Scan for the cell matching the given text and deliver its [x, y] coordinate at center. 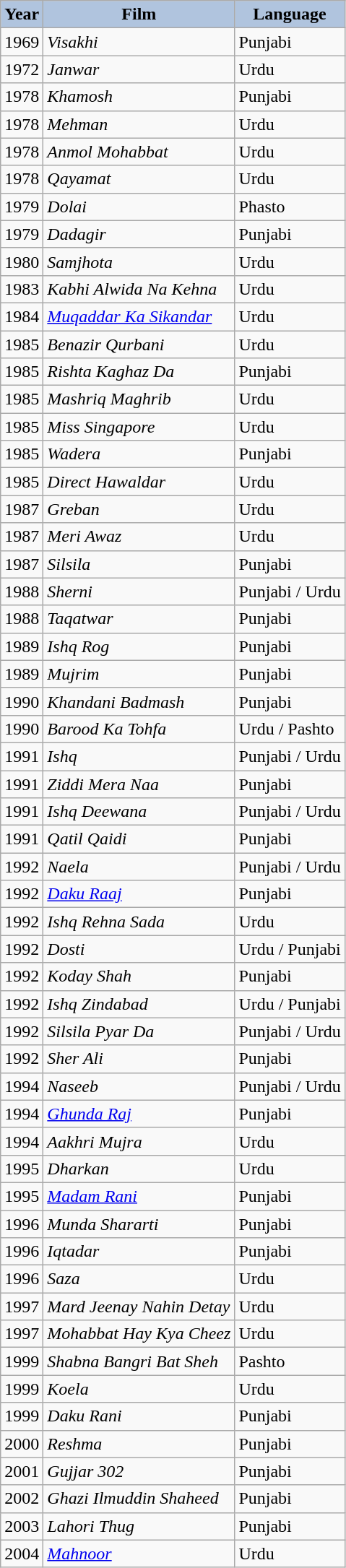
Phasto [290, 207]
Munda Shararti [139, 1224]
1980 [22, 261]
Urdu / Pashto [290, 729]
Meri Awaz [139, 537]
Samjhota [139, 261]
Anmol Mohabbat [139, 152]
Mehman [139, 124]
Greban [139, 509]
Dosti [139, 949]
Lahori Thug [139, 1526]
Janwar [139, 69]
Direct Hawaldar [139, 482]
Ishq Rehna Sada [139, 922]
Koela [139, 1389]
2000 [22, 1444]
Mard Jeenay Nahin Detay [139, 1307]
Ishq Zindabad [139, 1004]
Pashto [290, 1361]
2001 [22, 1471]
Ishq Deewana [139, 812]
Sherni [139, 592]
Koday Shah [139, 976]
Daku Raaj [139, 894]
2002 [22, 1499]
1983 [22, 289]
Sher Ali [139, 1059]
Khandani Badmash [139, 701]
2004 [22, 1554]
Mujrim [139, 674]
Mashriq Maghrib [139, 399]
Aakhri Mujra [139, 1141]
Iqtadar [139, 1252]
2003 [22, 1526]
Dadagir [139, 234]
Reshma [139, 1444]
Dolai [139, 207]
Silsila Pyar Da [139, 1031]
Taqatwar [139, 619]
Daku Rani [139, 1416]
1984 [22, 316]
Gujjar 302 [139, 1471]
Year [22, 14]
Dharkan [139, 1169]
1972 [22, 69]
Rishta Kaghaz Da [139, 372]
Khamosh [139, 97]
Benazir Qurbani [139, 345]
Shabna Bangri Bat Sheh [139, 1361]
Barood Ka Tohfa [139, 729]
Language [290, 14]
Ghunda Raj [139, 1114]
Film [139, 14]
Visakhi [139, 42]
Mohabbat Hay Kya Cheez [139, 1334]
Muqaddar Ka Sikandar [139, 316]
Ghazi Ilmuddin Shaheed [139, 1499]
Kabhi Alwida Na Kehna [139, 289]
Silsila [139, 564]
Miss Singapore [139, 427]
Saza [139, 1279]
Ishq Rog [139, 646]
Naseeb [139, 1086]
Qayamat [139, 179]
1969 [22, 42]
Ziddi Mera Naa [139, 784]
Ishq [139, 756]
Naela [139, 867]
Qatil Qaidi [139, 839]
Wadera [139, 454]
Mahnoor [139, 1554]
Madam Rani [139, 1196]
